Locate the cell with the specified text and output its [x, y] center coordinate. 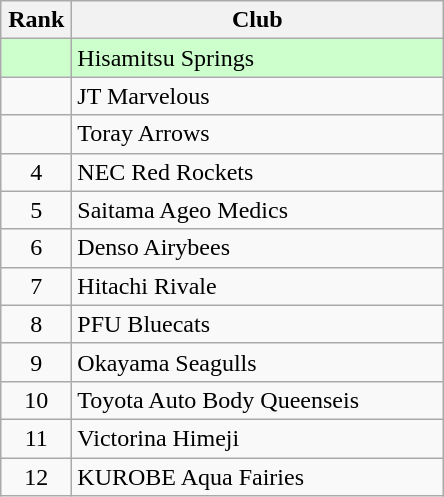
JT Marvelous [258, 96]
12 [36, 477]
PFU Bluecats [258, 324]
10 [36, 400]
7 [36, 286]
4 [36, 172]
8 [36, 324]
KUROBE Aqua Fairies [258, 477]
Saitama Ageo Medics [258, 210]
Victorina Himeji [258, 438]
Hitachi Rivale [258, 286]
NEC Red Rockets [258, 172]
Denso Airybees [258, 248]
5 [36, 210]
Club [258, 20]
Okayama Seagulls [258, 362]
Toyota Auto Body Queenseis [258, 400]
9 [36, 362]
11 [36, 438]
Rank [36, 20]
Toray Arrows [258, 134]
Hisamitsu Springs [258, 58]
6 [36, 248]
